Return the [X, Y] coordinate for the center point of the cell that contains the specified text.  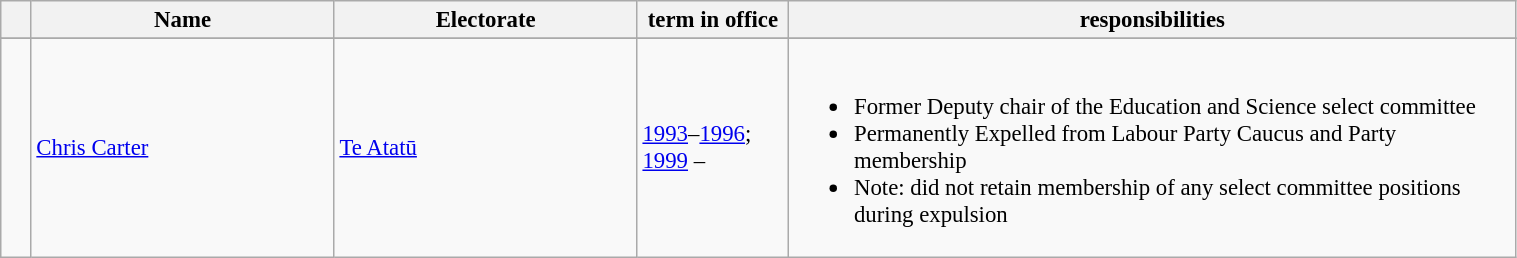
Name [182, 20]
responsibilities [1152, 20]
term in office [713, 20]
Electorate [486, 20]
1993–1996; 1999 – [713, 148]
Te Atatū [486, 148]
Chris Carter [182, 148]
